Search for the cell housing the specified text and yield its [X, Y] center coordinate. 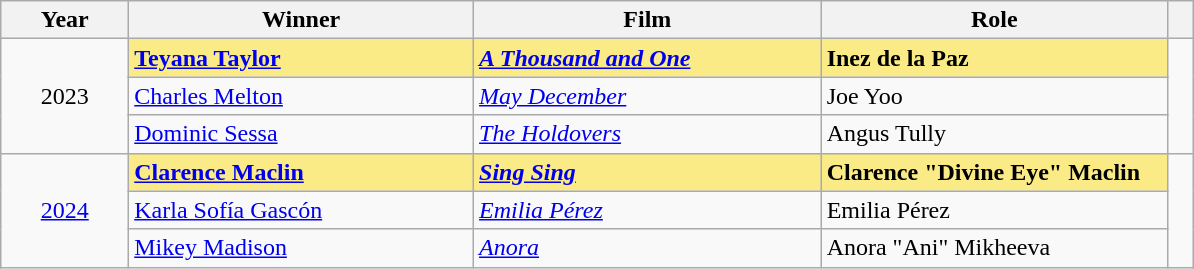
Karla Sofía Gascón [302, 210]
The Holdovers [648, 134]
Anora [648, 248]
May December [648, 96]
A Thousand and One [648, 58]
Mikey Madison [302, 248]
Sing Sing [648, 172]
Angus Tully [994, 134]
Charles Melton [302, 96]
Year [65, 20]
2023 [65, 96]
Clarence "Divine Eye" Maclin [994, 172]
2024 [65, 210]
Teyana Taylor [302, 58]
Film [648, 20]
Anora "Ani" Mikheeva [994, 248]
Dominic Sessa [302, 134]
Clarence Maclin [302, 172]
Inez de la Paz [994, 58]
Winner [302, 20]
Joe Yoo [994, 96]
Role [994, 20]
